Find where the given text appears and provide that cell's center as [X, Y] coordinate. 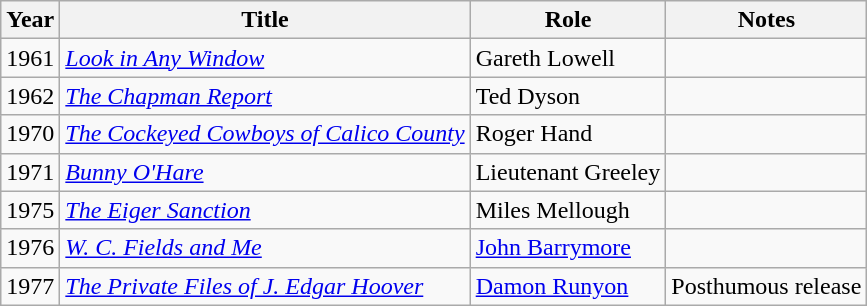
1975 [30, 210]
Damon Runyon [568, 286]
The Chapman Report [265, 96]
John Barrymore [568, 248]
Ted Dyson [568, 96]
Notes [766, 20]
1962 [30, 96]
Year [30, 20]
1961 [30, 58]
Lieutenant Greeley [568, 172]
The Eiger Sanction [265, 210]
1977 [30, 286]
Roger Hand [568, 134]
Title [265, 20]
Look in Any Window [265, 58]
1976 [30, 248]
Gareth Lowell [568, 58]
W. C. Fields and Me [265, 248]
1971 [30, 172]
The Private Files of J. Edgar Hoover [265, 286]
Role [568, 20]
The Cockeyed Cowboys of Calico County [265, 134]
Miles Mellough [568, 210]
1970 [30, 134]
Bunny O'Hare [265, 172]
Posthumous release [766, 286]
